Find where the given text appears and provide that cell's center as (x, y) coordinate. 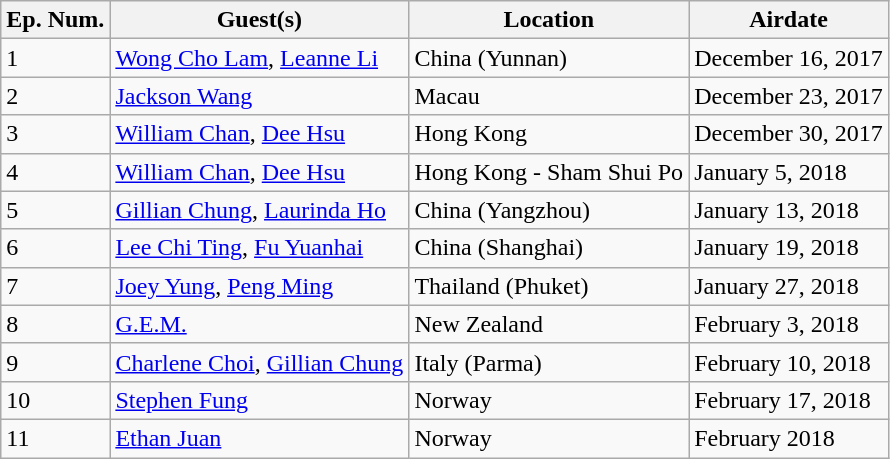
Hong Kong - Sham Shui Po (549, 172)
Gillian Chung, Laurinda Ho (260, 210)
Wong Cho Lam, Leanne Li (260, 58)
Jackson Wang (260, 96)
Italy (Parma) (549, 362)
China (Yangzhou) (549, 210)
Lee Chi Ting, Fu Yuanhai (260, 248)
10 (56, 400)
4 (56, 172)
2 (56, 96)
Guest(s) (260, 20)
7 (56, 286)
8 (56, 324)
Hong Kong (549, 134)
December 23, 2017 (789, 96)
1 (56, 58)
9 (56, 362)
G.E.M. (260, 324)
Stephen Fung (260, 400)
Ethan Juan (260, 438)
China (Yunnan) (549, 58)
February 17, 2018 (789, 400)
February 3, 2018 (789, 324)
China (Shanghai) (549, 248)
3 (56, 134)
February 2018 (789, 438)
6 (56, 248)
11 (56, 438)
Airdate (789, 20)
December 16, 2017 (789, 58)
January 5, 2018 (789, 172)
Joey Yung, Peng Ming (260, 286)
Ep. Num. (56, 20)
Location (549, 20)
December 30, 2017 (789, 134)
5 (56, 210)
Charlene Choi, Gillian Chung (260, 362)
Thailand (Phuket) (549, 286)
New Zealand (549, 324)
January 19, 2018 (789, 248)
Macau (549, 96)
February 10, 2018 (789, 362)
January 13, 2018 (789, 210)
January 27, 2018 (789, 286)
